Provide the (x, y) coordinate of the cell's center where the given text is located.  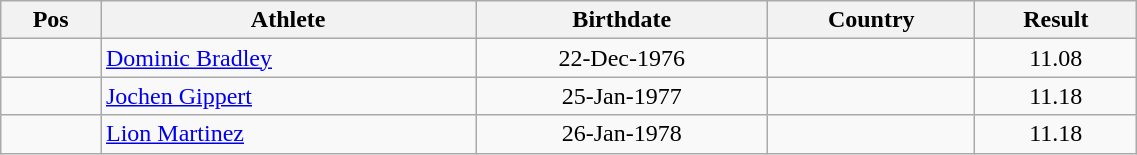
Jochen Gippert (288, 96)
Birthdate (622, 20)
26-Jan-1978 (622, 134)
Pos (51, 20)
11.08 (1056, 58)
25-Jan-1977 (622, 96)
Athlete (288, 20)
22-Dec-1976 (622, 58)
Result (1056, 20)
Lion Martinez (288, 134)
Dominic Bradley (288, 58)
Country (872, 20)
